Identify which cell holds the provided text, then report its (x, y) central coordinate. 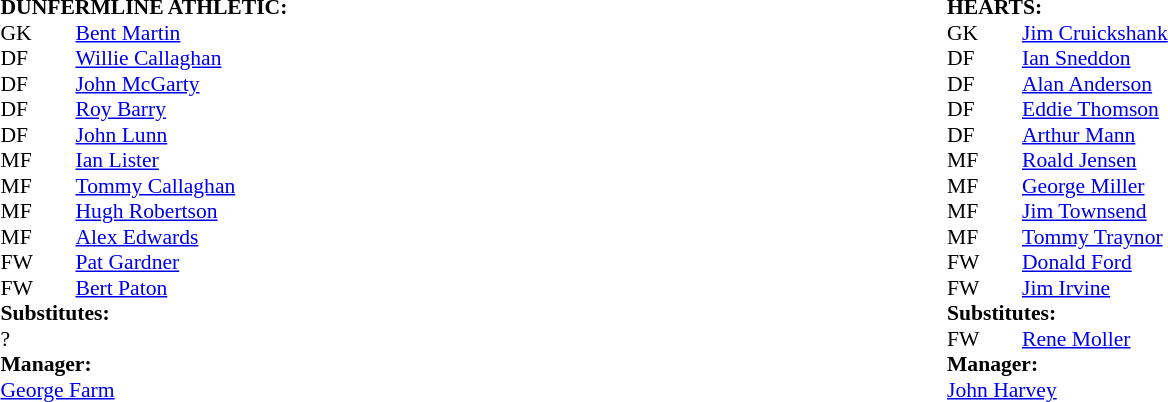
Tommy Traynor (1095, 237)
Jim Irvine (1095, 288)
Hugh Robertson (182, 211)
? (19, 339)
Ian Sneddon (1095, 59)
Pat Gardner (182, 263)
Rene Moller (1095, 339)
Arthur Mann (1095, 135)
George Miller (1095, 186)
Jim Cruickshank (1095, 33)
Ian Lister (182, 161)
Roald Jensen (1095, 161)
Eddie Thomson (1095, 109)
Alan Anderson (1095, 84)
Bert Paton (182, 288)
Donald Ford (1095, 263)
Alex Edwards (182, 237)
Jim Townsend (1095, 211)
Willie Callaghan (182, 59)
Tommy Callaghan (182, 186)
Bent Martin (182, 33)
John McGarty (182, 84)
John Lunn (182, 135)
Roy Barry (182, 109)
